Determine the (X, Y) coordinate at the center of the cell enclosing the given text.  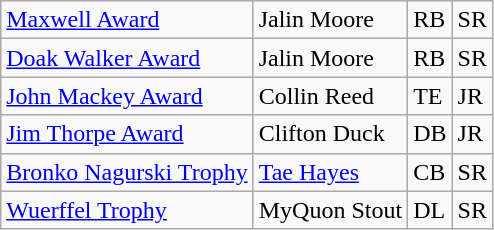
CB (430, 172)
Wuerffel Trophy (127, 210)
Doak Walker Award (127, 58)
Clifton Duck (330, 134)
Tae Hayes (330, 172)
TE (430, 96)
Bronko Nagurski Trophy (127, 172)
Collin Reed (330, 96)
DB (430, 134)
Maxwell Award (127, 20)
MyQuon Stout (330, 210)
Jim Thorpe Award (127, 134)
DL (430, 210)
John Mackey Award (127, 96)
